Provide the (X, Y) coordinate of the cell's center where the given text is located.  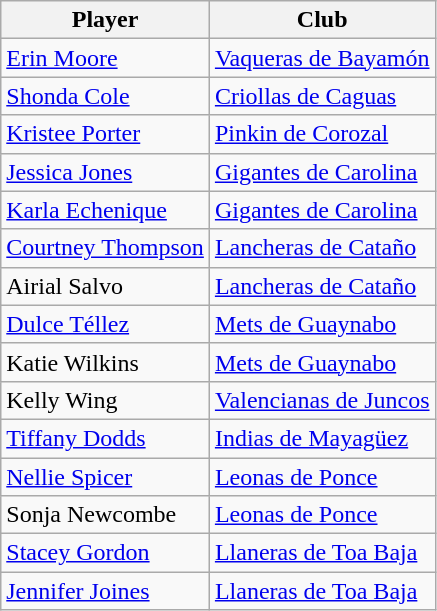
Sonja Newcombe (106, 515)
Criollas de Caguas (322, 96)
Indias de Mayagüez (322, 438)
Kristee Porter (106, 134)
Airial Salvo (106, 286)
Pinkin de Corozal (322, 134)
Dulce Téllez (106, 324)
Valencianas de Juncos (322, 400)
Player (106, 20)
Courtney Thompson (106, 248)
Nellie Spicer (106, 477)
Shonda Cole (106, 96)
Kelly Wing (106, 400)
Club (322, 20)
Stacey Gordon (106, 553)
Erin Moore (106, 58)
Karla Echenique (106, 210)
Tiffany Dodds (106, 438)
Vaqueras de Bayamón (322, 58)
Jessica Jones (106, 172)
Katie Wilkins (106, 362)
Jennifer Joines (106, 591)
